Detect which cell encompasses the target text, then output its (x, y) center coordinate. 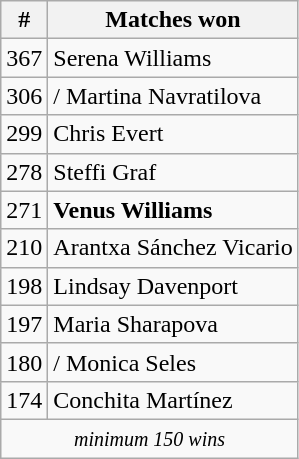
Steffi Graf (173, 172)
367 (24, 58)
Lindsay Davenport (173, 286)
Conchita Martínez (173, 400)
197 (24, 324)
210 (24, 248)
Matches won (173, 20)
Chris Evert (173, 134)
minimum 150 wins (150, 438)
# (24, 20)
Arantxa Sánchez Vicario (173, 248)
278 (24, 172)
/ Monica Seles (173, 362)
198 (24, 286)
Serena Williams (173, 58)
299 (24, 134)
306 (24, 96)
/ Martina Navratilova (173, 96)
271 (24, 210)
Maria Sharapova (173, 324)
180 (24, 362)
Venus Williams (173, 210)
174 (24, 400)
